Find where the given text appears and provide that cell's center as (X, Y) coordinate. 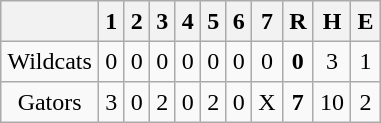
4 (188, 21)
R (298, 21)
5 (214, 21)
X (268, 102)
Gators (50, 102)
10 (332, 102)
H (332, 21)
E (366, 21)
Wildcats (50, 61)
6 (239, 21)
